Search for the cell housing the specified text and yield its (X, Y) center coordinate. 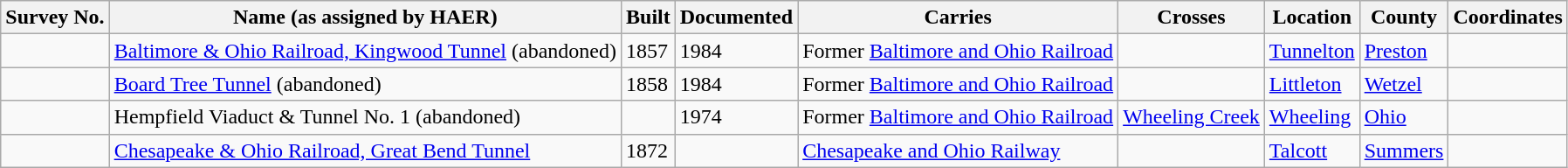
Chesapeake & Ohio Railroad, Great Bend Tunnel (365, 150)
Hempfield Viaduct & Tunnel No. 1 (abandoned) (365, 117)
1858 (648, 84)
1857 (648, 51)
County (1404, 17)
Location (1311, 17)
Crosses (1192, 17)
Wheeling Creek (1192, 117)
Carries (959, 17)
Board Tree Tunnel (abandoned) (365, 84)
Tunnelton (1311, 51)
Documented (736, 17)
Wetzel (1404, 84)
Chesapeake and Ohio Railway (959, 150)
Summers (1404, 150)
Baltimore & Ohio Railroad, Kingwood Tunnel (abandoned) (365, 51)
1872 (648, 150)
1974 (736, 117)
Littleton (1311, 84)
Coordinates (1508, 17)
Name (as assigned by HAER) (365, 17)
Wheeling (1311, 117)
Preston (1404, 51)
Talcott (1311, 150)
Survey No. (55, 17)
Built (648, 17)
Ohio (1404, 117)
